From the cell containing the given text, extract its center point as (x, y) coordinate. 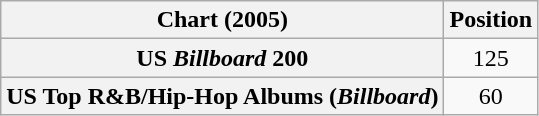
125 (491, 58)
Chart (2005) (222, 20)
Position (491, 20)
60 (491, 96)
US Top R&B/Hip-Hop Albums (Billboard) (222, 96)
US Billboard 200 (222, 58)
